Scan for the cell matching the given text and deliver its [X, Y] coordinate at center. 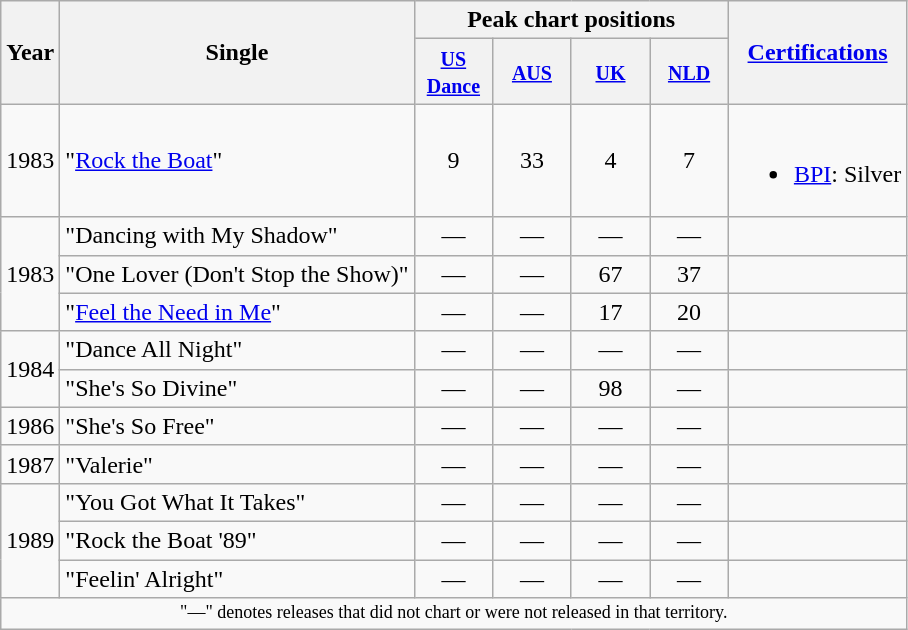
Year [30, 52]
1986 [30, 426]
BPI: Silver [817, 160]
"Valerie" [237, 464]
"Rock the Boat" [237, 160]
Single [237, 52]
"You Got What It Takes" [237, 502]
33 [532, 160]
AUS [532, 72]
1987 [30, 464]
"She's So Divine" [237, 388]
37 [690, 274]
Certifications [817, 52]
"—" denotes releases that did not chart or were not released in that territory. [454, 614]
Peak chart positions [571, 20]
4 [610, 160]
US Dance [454, 72]
"Dancing with My Shadow" [237, 236]
20 [690, 312]
"Dance All Night" [237, 350]
"One Lover (Don't Stop the Show)" [237, 274]
1984 [30, 369]
"Feel the Need in Me" [237, 312]
9 [454, 160]
1989 [30, 540]
UK [610, 72]
"Rock the Boat '89" [237, 540]
67 [610, 274]
7 [690, 160]
98 [610, 388]
"Feelin' Alright" [237, 579]
17 [610, 312]
"She's So Free" [237, 426]
NLD [690, 72]
